Identify which cell holds the provided text, then report its (X, Y) central coordinate. 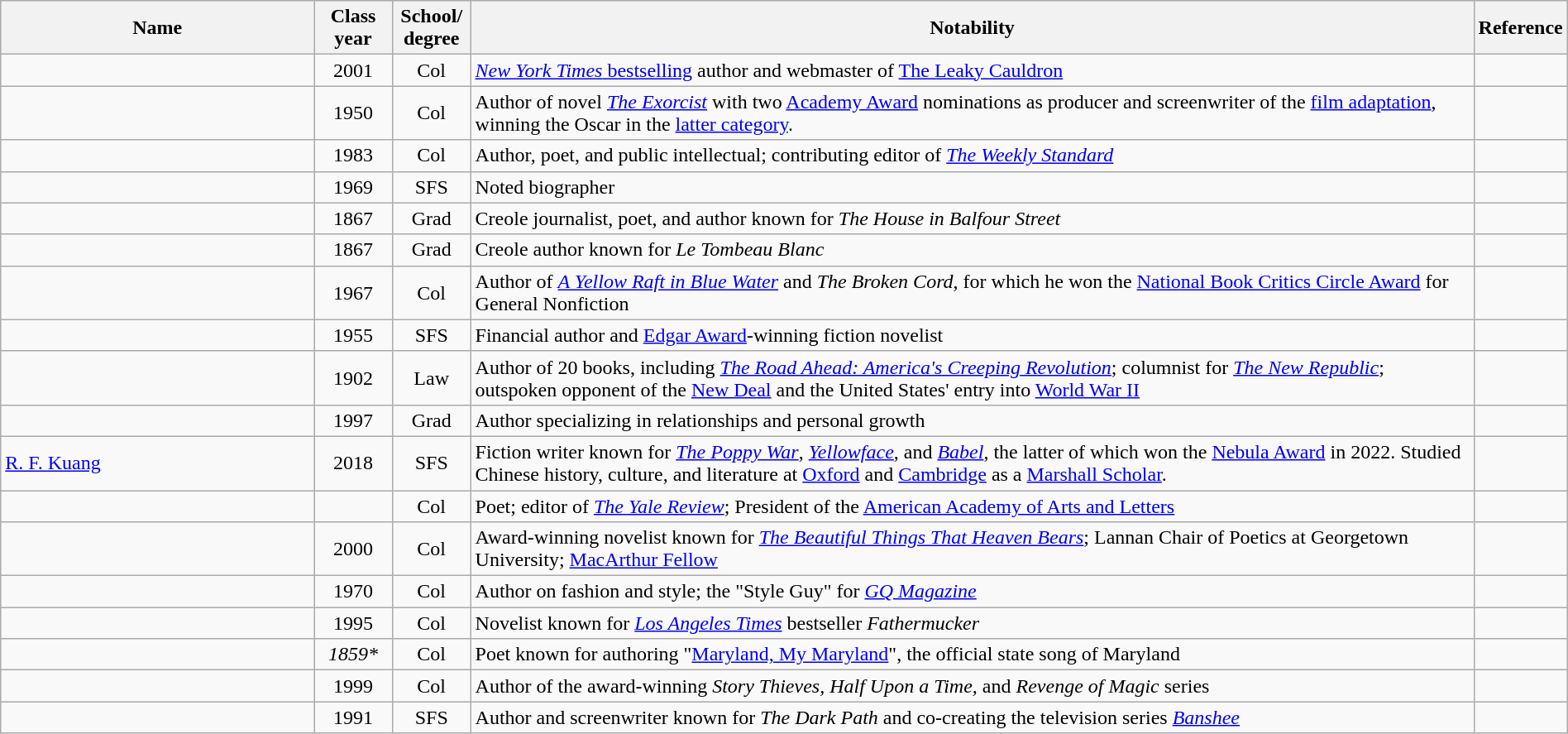
1969 (354, 187)
Financial author and Edgar Award-winning fiction novelist (973, 335)
Poet known for authoring "Maryland, My Maryland", the official state song of Maryland (973, 655)
2001 (354, 70)
Author on fashion and style; the "Style Guy" for GQ Magazine (973, 592)
Name (157, 28)
1955 (354, 335)
School/degree (432, 28)
1950 (354, 113)
Author and screenwriter known for The Dark Path and co-creating the television series Banshee (973, 717)
Author specializing in relationships and personal growth (973, 420)
1995 (354, 623)
Author of A Yellow Raft in Blue Water and The Broken Cord, for which he won the National Book Critics Circle Award for General Nonfiction (973, 293)
1902 (354, 377)
Creole author known for Le Tombeau Blanc (973, 250)
Novelist known for Los Angeles Times bestseller Fathermucker (973, 623)
Notability (973, 28)
R. F. Kuang (157, 463)
1991 (354, 717)
1983 (354, 156)
2018 (354, 463)
1970 (354, 592)
1997 (354, 420)
1999 (354, 686)
Creole journalist, poet, and author known for The House in Balfour Street (973, 218)
Author of the award-winning Story Thieves, Half Upon a Time, and Revenge of Magic series (973, 686)
Poet; editor of The Yale Review; President of the American Academy of Arts and Letters (973, 506)
1967 (354, 293)
Law (432, 377)
New York Times bestselling author and webmaster of The Leaky Cauldron (973, 70)
Award-winning novelist known for The Beautiful Things That Heaven Bears; Lannan Chair of Poetics at Georgetown University; MacArthur Fellow (973, 549)
Class year (354, 28)
1859* (354, 655)
2000 (354, 549)
Author, poet, and public intellectual; contributing editor of The Weekly Standard (973, 156)
Reference (1520, 28)
Noted biographer (973, 187)
